Output the [X, Y] coordinate of the center of the cell containing the given text.  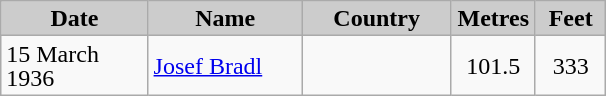
Metres [493, 18]
Country [376, 18]
Name [225, 18]
Feet [570, 18]
333 [570, 66]
Date [74, 18]
101.5 [493, 66]
15 March 1936 [74, 66]
Josef Bradl [225, 66]
